Provide the (x, y) coordinate of the cell's center where the given text is located.  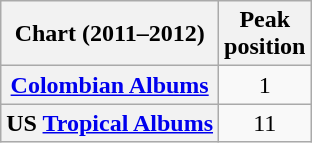
Colombian Albums (110, 85)
Peakposition (265, 34)
US Tropical Albums (110, 123)
11 (265, 123)
1 (265, 85)
Chart (2011–2012) (110, 34)
